Determine the (X, Y) coordinate at the center of the cell enclosing the given text.  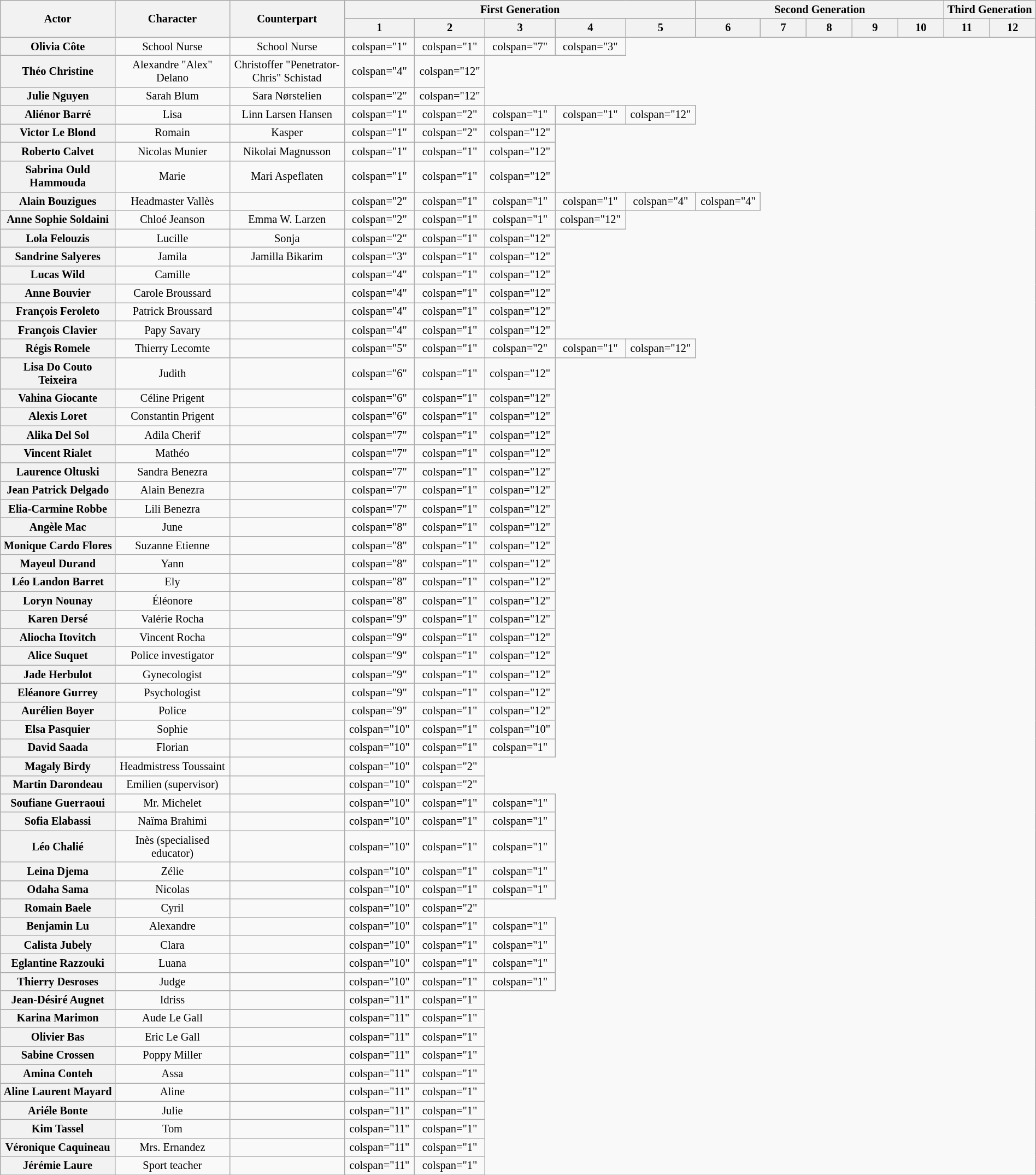
Éléonore (173, 601)
Véronique Caquineau (58, 1147)
Emilien (supervisor) (173, 785)
Vincent Rocha (173, 637)
Sofia Elabassi (58, 821)
First Generation (520, 9)
Jade Herbulot (58, 674)
Angèle Mac (58, 527)
Lisa Do Couto Teixeira (58, 373)
Thierry Lecomte (173, 348)
Kasper (287, 133)
Sonja (287, 238)
Mathéo (173, 454)
Sabine Crossen (58, 1055)
Judith (173, 373)
Sandra Benezra (173, 472)
Monique Cardo Flores (58, 545)
Ely (173, 582)
Psychologist (173, 692)
Sarah Blum (173, 96)
Jamilla Bikarim (287, 256)
Julie Nguyen (58, 96)
Counterpart (287, 19)
Adila Cherif (173, 435)
Nikolai Magnusson (287, 151)
12 (1013, 28)
Alika Del Sol (58, 435)
Loryn Nounay (58, 601)
Assa (173, 1073)
3 (520, 28)
Aurélien Boyer (58, 711)
Eric Le Gall (173, 1037)
Yann (173, 564)
Olivier Bas (58, 1037)
Sabrina Ould Hammouda (58, 177)
Chloé Jeanson (173, 220)
Nicolas Munier (173, 151)
Ariéle Bonte (58, 1111)
Lola Felouzis (58, 238)
11 (967, 28)
Cyril (173, 908)
Jean-Désiré Augnet (58, 1000)
colspan="5" (379, 348)
Sport teacher (173, 1166)
Gynecologist (173, 674)
Police (173, 711)
Inès (specialised educator) (173, 847)
Lili Benezra (173, 509)
Eléanore Gurrey (58, 692)
Headmaster Vallès (173, 201)
Aline Laurent Mayard (58, 1092)
Mayeul Durand (58, 564)
Alexandre (173, 926)
Jean Patrick Delgado (58, 490)
Benjamin Lu (58, 926)
Tom (173, 1129)
Aline (173, 1092)
Linn Larsen Hansen (287, 115)
Calista Jubely (58, 945)
Odaha Sama (58, 890)
Luana (173, 963)
Poppy Miller (173, 1055)
Lucille (173, 238)
Elia-Carmine Robbe (58, 509)
9 (875, 28)
Alain Benezra (173, 490)
1 (379, 28)
Céline Prigent (173, 398)
Leina Djema (58, 871)
François Clavier (58, 330)
5 (661, 28)
Mr. Michelet (173, 803)
6 (728, 28)
Sara Nørstelien (287, 96)
Victor Le Blond (58, 133)
Carole Broussard (173, 293)
Soufiane Guerraoui (58, 803)
Anne Sophie Soldaini (58, 220)
Régis Romele (58, 348)
Judge (173, 982)
Lisa (173, 115)
Olivia Côte (58, 46)
Aliénor Barré (58, 115)
Emma W. Larzen (287, 220)
Third Generation (990, 9)
Romain (173, 133)
Camille (173, 275)
Naïma Brahimi (173, 821)
Mrs. Ernandez (173, 1147)
Romain Baele (58, 908)
Elsa Pasquier (58, 730)
Valérie Rocha (173, 619)
Thierry Desroses (58, 982)
Vincent Rialet (58, 454)
Aliocha Itovitch (58, 637)
Idriss (173, 1000)
Julie (173, 1111)
Alain Bouzigues (58, 201)
Laurence Oltuski (58, 472)
2 (450, 28)
Patrick Broussard (173, 312)
Zélie (173, 871)
Suzanne Etienne (173, 545)
Mari Aspeflaten (287, 177)
Martin Darondeau (58, 785)
Aude Le Gall (173, 1018)
Roberto Calvet (58, 151)
Amina Conteh (58, 1073)
Lucas Wild (58, 275)
Jérémie Laure (58, 1166)
Léo Landon Barret (58, 582)
Sandrine Salyeres (58, 256)
Magaly Birdy (58, 766)
Théo Christine (58, 71)
Léo Chalié (58, 847)
Alexandre "Alex" Delano (173, 71)
Kim Tassel (58, 1129)
Character (173, 19)
June (173, 527)
Karen Dersé (58, 619)
Alice Suquet (58, 656)
Marie (173, 177)
4 (590, 28)
Constantin Prigent (173, 416)
10 (921, 28)
Second Generation (820, 9)
7 (784, 28)
Eglantine Razzouki (58, 963)
Nicolas (173, 890)
David Saada (58, 748)
Actor (58, 19)
Alexis Loret (58, 416)
Karina Marimon (58, 1018)
8 (829, 28)
François Feroleto (58, 312)
Police investigator (173, 656)
Jamila (173, 256)
Headmistress Toussaint (173, 766)
Clara (173, 945)
Christoffer "Penetrator-Chris" Schistad (287, 71)
Sophie (173, 730)
Anne Bouvier (58, 293)
Papy Savary (173, 330)
Vahina Giocante (58, 398)
Florian (173, 748)
